Find where the given text appears and provide that cell's center as [X, Y] coordinate. 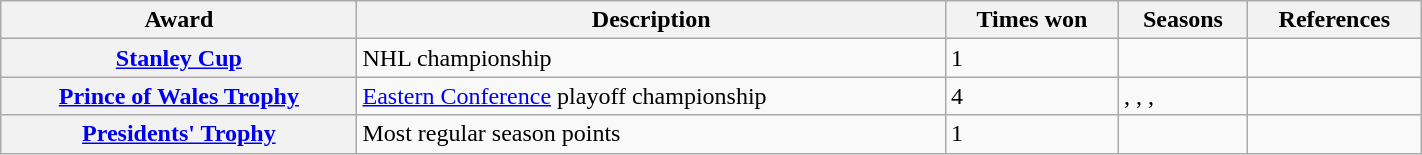
Seasons [1182, 20]
Times won [1032, 20]
Award [179, 20]
Stanley Cup [179, 58]
Presidents' Trophy [179, 134]
Prince of Wales Trophy [179, 96]
Most regular season points [652, 134]
NHL championship [652, 58]
Eastern Conference playoff championship [652, 96]
4 [1032, 96]
Description [652, 20]
, , , [1182, 96]
References [1334, 20]
